Capture the cell that displays the provided text and extract its (x, y) central coordinate. 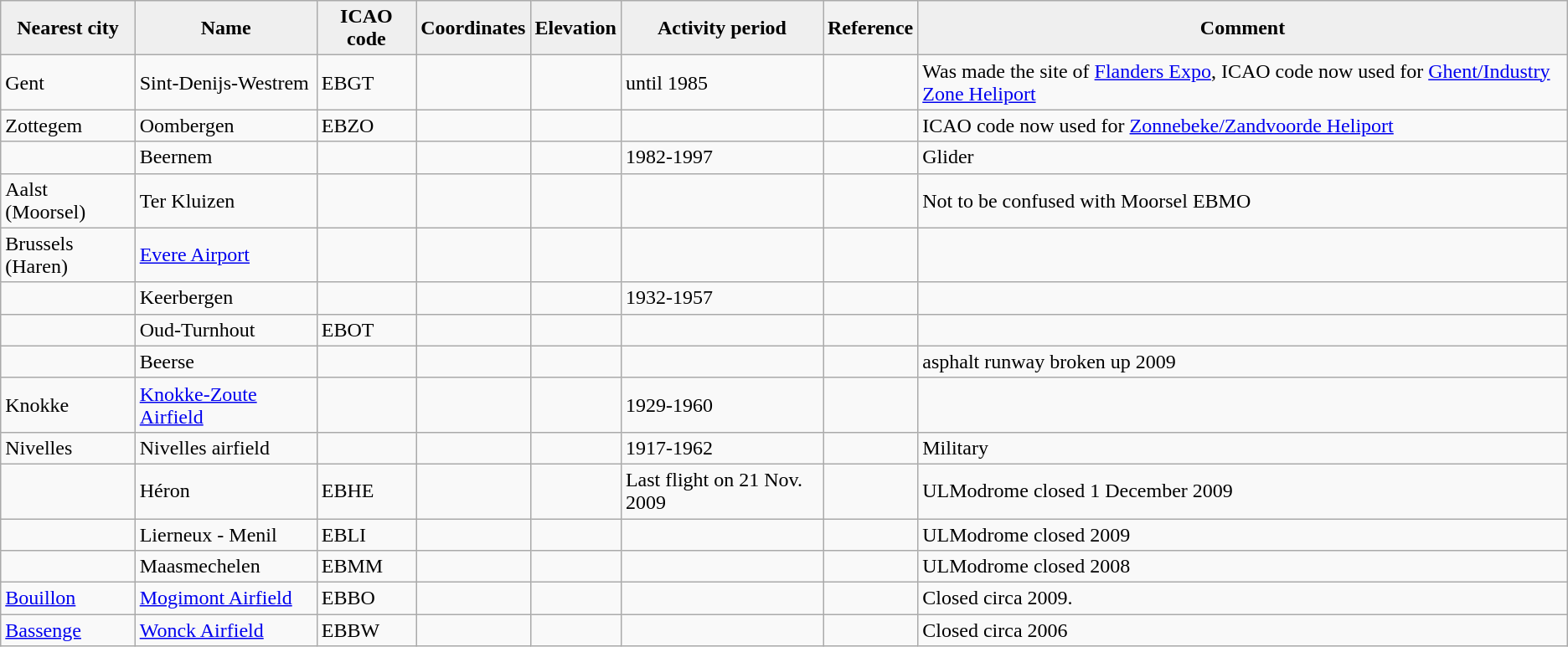
ULModrome closed 2008 (1243, 567)
EBBO (366, 598)
Was made the site of Flanders Expo, ICAO code now used for Ghent/Industry Zone Heliport (1243, 82)
EBOT (366, 330)
Closed circa 2006 (1243, 630)
ULModrome closed 1 December 2009 (1243, 490)
Knokke (68, 405)
Glider (1243, 157)
Not to be confused with Moorsel EBMO (1243, 201)
until 1985 (722, 82)
Elevation (575, 28)
Reference (869, 28)
Comment (1243, 28)
Aalst (Moorsel) (68, 201)
1932-1957 (722, 298)
Military (1243, 448)
Last flight on 21 Nov. 2009 (722, 490)
Maasmechelen (226, 567)
Mogimont Airfield (226, 598)
Zottegem (68, 126)
Brussels (Haren) (68, 254)
Ter Kluizen (226, 201)
Keerbergen (226, 298)
ULModrome closed 2009 (1243, 535)
EBLI (366, 535)
1929-1960 (722, 405)
Oud-Turnhout (226, 330)
ICAO code (366, 28)
ICAO code now used for Zonnebeke/Zandvoorde Heliport (1243, 126)
1917-1962 (722, 448)
Bouillon (68, 598)
Activity period (722, 28)
Bassenge (68, 630)
Héron (226, 490)
Beernem (226, 157)
EBMM (366, 567)
EBBW (366, 630)
EBGT (366, 82)
1982-1997 (722, 157)
Evere Airport (226, 254)
Coordinates (473, 28)
Sint-Denijs-Westrem (226, 82)
Name (226, 28)
Wonck Airfield (226, 630)
Nearest city (68, 28)
EBHE (366, 490)
Closed circa 2009. (1243, 598)
Knokke-Zoute Airfield (226, 405)
Oombergen (226, 126)
Beerse (226, 362)
asphalt runway broken up 2009 (1243, 362)
Nivelles (68, 448)
Nivelles airfield (226, 448)
EBZO (366, 126)
Lierneux - Menil (226, 535)
Gent (68, 82)
